Locate the cell with the specified text and output its [x, y] center coordinate. 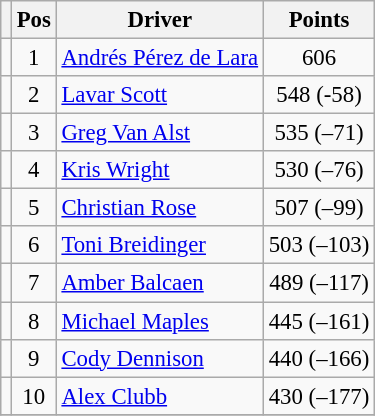
489 (–117) [318, 283]
Driver [160, 20]
530 (–76) [318, 170]
Michael Maples [160, 321]
Alex Clubb [160, 396]
430 (–177) [318, 396]
1 [34, 58]
606 [318, 58]
10 [34, 396]
Andrés Pérez de Lara [160, 58]
Lavar Scott [160, 95]
Amber Balcaen [160, 283]
Christian Rose [160, 208]
4 [34, 170]
7 [34, 283]
535 (–71) [318, 133]
507 (–99) [318, 208]
503 (–103) [318, 245]
Pos [34, 20]
6 [34, 245]
Kris Wright [160, 170]
8 [34, 321]
5 [34, 208]
440 (–166) [318, 358]
Greg Van Alst [160, 133]
2 [34, 95]
3 [34, 133]
Cody Dennison [160, 358]
Points [318, 20]
445 (–161) [318, 321]
548 (-58) [318, 95]
9 [34, 358]
Toni Breidinger [160, 245]
